From the cell containing the given text, extract its center point as [X, Y] coordinate. 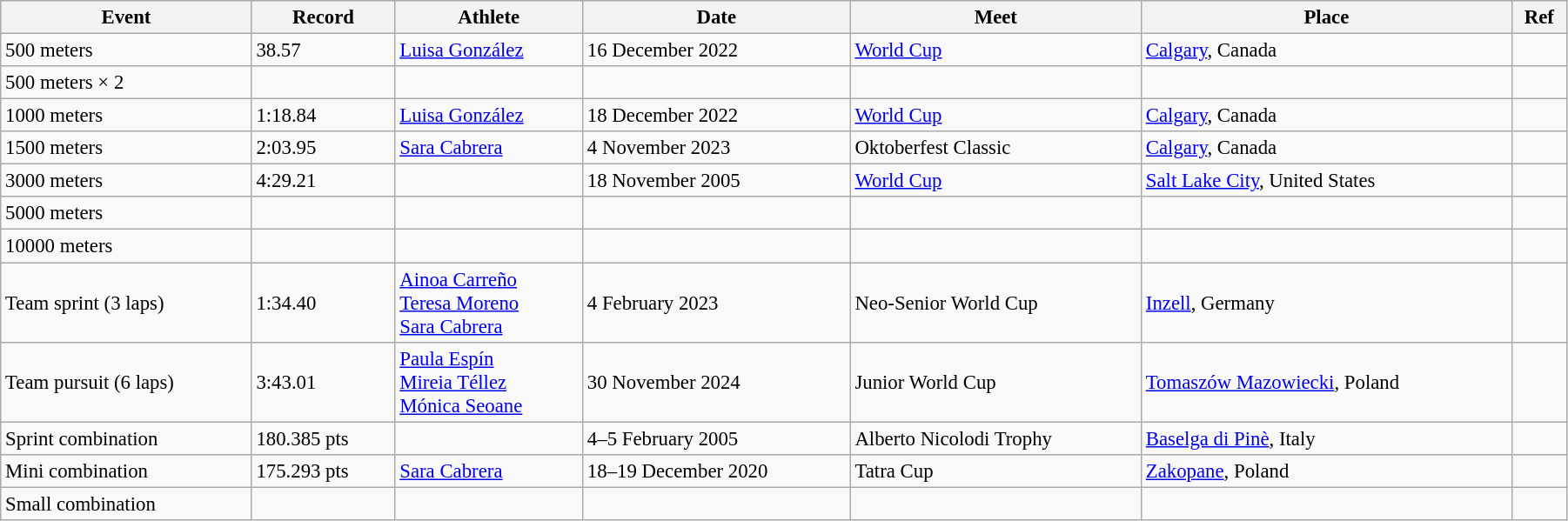
3000 meters [126, 181]
Date [717, 17]
Salt Lake City, United States [1326, 181]
Junior World Cup [995, 382]
Inzell, Germany [1326, 303]
Baselga di Pinè, Italy [1326, 438]
1000 meters [126, 116]
180.385 pts [324, 438]
2:03.95 [324, 148]
30 November 2024 [717, 382]
Ainoa CarreñoTeresa MorenoSara Cabrera [489, 303]
18–19 December 2020 [717, 471]
Place [1326, 17]
Sprint combination [126, 438]
Team sprint (3 laps) [126, 303]
4 February 2023 [717, 303]
500 meters [126, 50]
Athlete [489, 17]
4:29.21 [324, 181]
18 November 2005 [717, 181]
Ref [1538, 17]
5000 meters [126, 213]
16 December 2022 [717, 50]
4 November 2023 [717, 148]
1:18.84 [324, 116]
Record [324, 17]
Event [126, 17]
Team pursuit (6 laps) [126, 382]
3:43.01 [324, 382]
Small combination [126, 504]
Tatra Cup [995, 471]
Tomaszów Mazowiecki, Poland [1326, 382]
1:34.40 [324, 303]
Alberto Nicolodi Trophy [995, 438]
Neo-Senior World Cup [995, 303]
38.57 [324, 50]
18 December 2022 [717, 116]
Meet [995, 17]
Paula EspínMireia TéllezMónica Seoane [489, 382]
500 meters × 2 [126, 83]
4–5 February 2005 [717, 438]
Mini combination [126, 471]
175.293 pts [324, 471]
1500 meters [126, 148]
10000 meters [126, 246]
Zakopane, Poland [1326, 471]
Oktoberfest Classic [995, 148]
